Provide the (X, Y) coordinate of the cell's center where the given text is located.  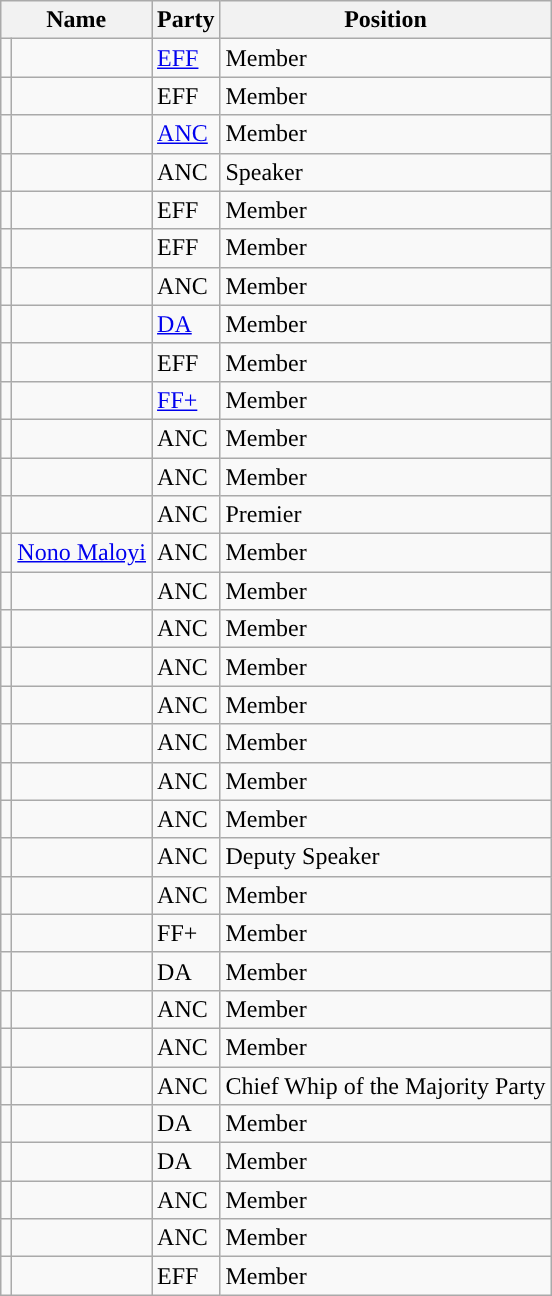
Speaker (386, 172)
Premier (386, 515)
Name (76, 20)
Deputy Speaker (386, 857)
Nono Maloyi (82, 553)
Party (186, 20)
Position (386, 20)
Chief Whip of the Majority Party (386, 1085)
